Search for the cell housing the specified text and yield its [X, Y] center coordinate. 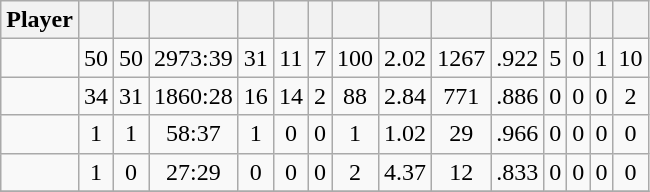
14 [290, 96]
5 [556, 58]
1267 [462, 58]
.966 [518, 134]
88 [356, 96]
771 [462, 96]
2.84 [406, 96]
10 [630, 58]
.833 [518, 172]
1860:28 [194, 96]
27:29 [194, 172]
34 [96, 96]
100 [356, 58]
11 [290, 58]
.922 [518, 58]
.886 [518, 96]
7 [320, 58]
Player [40, 20]
1.02 [406, 134]
2.02 [406, 58]
4.37 [406, 172]
29 [462, 134]
12 [462, 172]
16 [256, 96]
58:37 [194, 134]
2973:39 [194, 58]
